Return the (X, Y) coordinate for the center point of the cell that contains the specified text.  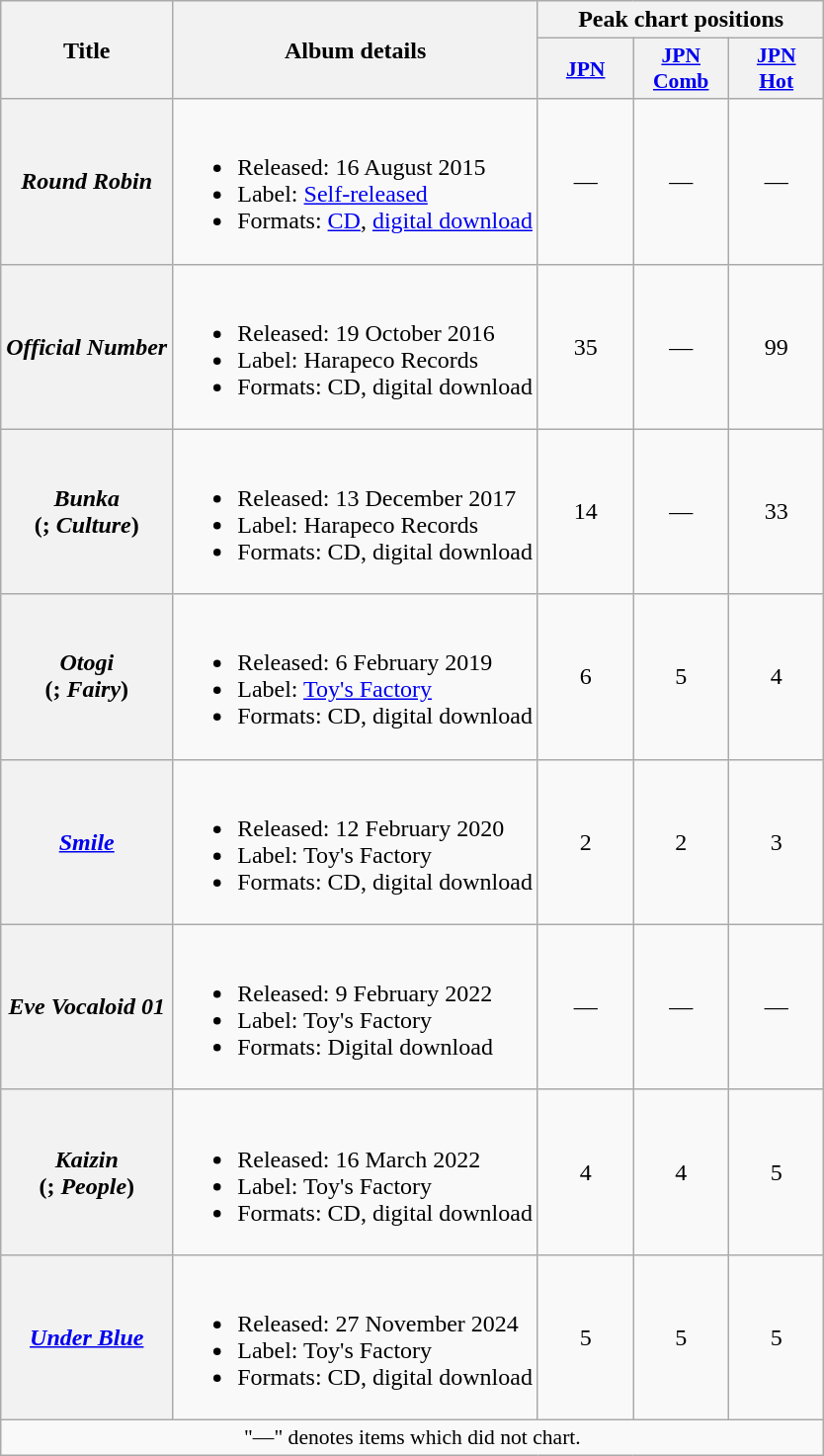
3 (777, 842)
Released: 19 October 2016Label: Harapeco RecordsFormats: CD, digital download (356, 346)
35 (585, 346)
Released: 27 November 2024Label: Toy's FactoryFormats: CD, digital download (356, 1336)
Released: 13 December 2017Label: Harapeco RecordsFormats: CD, digital download (356, 512)
99 (777, 346)
JPNHot (777, 69)
"—" denotes items which did not chart. (413, 1437)
6 (585, 676)
Released: 16 March 2022Label: Toy's FactoryFormats: CD, digital download (356, 1172)
Official Number (87, 346)
Under Blue (87, 1336)
Smile (87, 842)
14 (585, 512)
Eve Vocaloid 01 (87, 1006)
JPNComb (682, 69)
Album details (356, 49)
Title (87, 49)
Released: 6 February 2019Label: Toy's FactoryFormats: CD, digital download (356, 676)
Released: 12 February 2020Label: Toy's FactoryFormats: CD, digital download (356, 842)
Otogi(; Fairy) (87, 676)
Kaizin(; People) (87, 1172)
Bunka(; Culture) (87, 512)
Released: 16 August 2015Label: Self-releasedFormats: CD, digital download (356, 182)
Released: 9 February 2022Label: Toy's FactoryFormats: Digital download (356, 1006)
JPN (585, 69)
Peak chart positions (681, 20)
33 (777, 512)
Round Robin (87, 182)
